Detect which cell encompasses the target text, then output its (x, y) center coordinate. 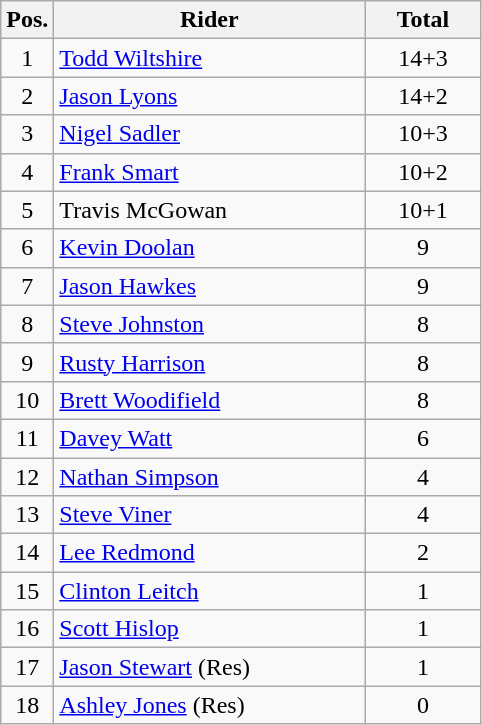
14+2 (423, 96)
Rusty Harrison (210, 362)
18 (28, 705)
Travis McGowan (210, 210)
10 (28, 400)
Scott Hislop (210, 629)
Lee Redmond (210, 553)
3 (28, 134)
14+3 (423, 58)
10+1 (423, 210)
Nathan Simpson (210, 477)
Rider (210, 20)
Clinton Leitch (210, 591)
Kevin Doolan (210, 248)
15 (28, 591)
Davey Watt (210, 438)
Total (423, 20)
12 (28, 477)
7 (28, 286)
Brett Woodifield (210, 400)
Pos. (28, 20)
Frank Smart (210, 172)
10+3 (423, 134)
Jason Stewart (Res) (210, 667)
17 (28, 667)
5 (28, 210)
Steve Johnston (210, 324)
Jason Hawkes (210, 286)
10+2 (423, 172)
11 (28, 438)
13 (28, 515)
Steve Viner (210, 515)
Ashley Jones (Res) (210, 705)
16 (28, 629)
14 (28, 553)
Nigel Sadler (210, 134)
Jason Lyons (210, 96)
0 (423, 705)
Todd Wiltshire (210, 58)
